Pinpoint the cell where the given text exists, returning its [X, Y] midpoint coordinate. 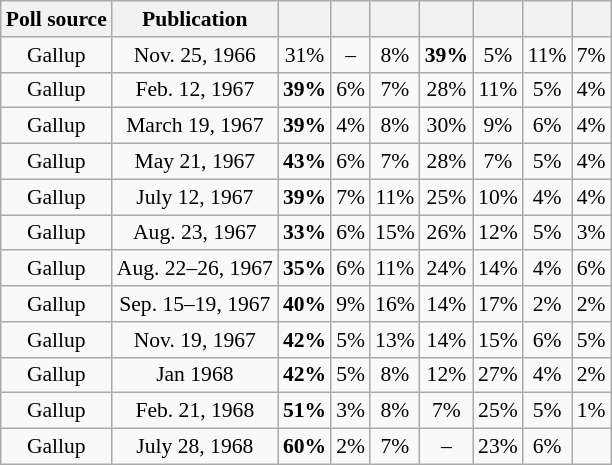
Aug. 22–26, 1967 [195, 269]
Jan 1968 [195, 375]
13% [395, 340]
30% [446, 126]
17% [498, 304]
23% [498, 447]
26% [446, 233]
1% [592, 411]
July 12, 1967 [195, 197]
Feb. 21, 1968 [195, 411]
July 28, 1968 [195, 447]
Sep. 15–19, 1967 [195, 304]
51% [304, 411]
35% [304, 269]
33% [304, 233]
16% [395, 304]
Poll source [56, 19]
60% [304, 447]
40% [304, 304]
10% [498, 197]
43% [304, 162]
Nov. 25, 1966 [195, 55]
Publication [195, 19]
March 19, 1967 [195, 126]
Nov. 19, 1967 [195, 340]
31% [304, 55]
27% [498, 375]
Feb. 12, 1967 [195, 90]
May 21, 1967 [195, 162]
24% [446, 269]
Aug. 23, 1967 [195, 233]
